Scan for the cell matching the given text and deliver its (x, y) coordinate at center. 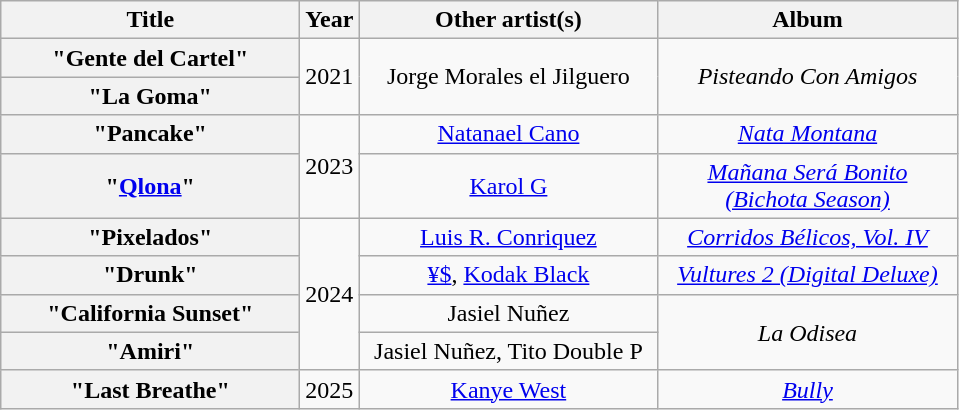
"Gente del Cartel" (150, 58)
Bully (808, 389)
Jasiel Nuñez, Tito Double P (508, 351)
La Odisea (808, 332)
Mañana Será Bonito (Bichota Season) (808, 186)
¥$, Kodak Black (508, 275)
"Qlona" (150, 186)
"Drunk" (150, 275)
Natanael Cano (508, 134)
Pisteando Con Amigos (808, 77)
Jasiel Nuñez (508, 313)
"California Sunset" (150, 313)
"Last Breathe" (150, 389)
"Amiri" (150, 351)
"Pixelados" (150, 237)
Album (808, 20)
2023 (330, 166)
2021 (330, 77)
2025 (330, 389)
Title (150, 20)
"La Goma" (150, 96)
2024 (330, 294)
Corridos Bélicos, Vol. IV (808, 237)
Kanye West (508, 389)
Other artist(s) (508, 20)
Karol G (508, 186)
Luis R. Conriquez (508, 237)
Vultures 2 (Digital Deluxe) (808, 275)
Nata Montana (808, 134)
Year (330, 20)
"Pancake" (150, 134)
Jorge Morales el Jilguero (508, 77)
